Capture the cell that displays the provided text and extract its (x, y) central coordinate. 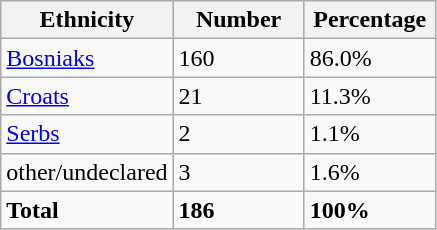
Croats (87, 96)
100% (370, 210)
Ethnicity (87, 20)
Serbs (87, 134)
186 (238, 210)
Total (87, 210)
Bosniaks (87, 58)
21 (238, 96)
other/undeclared (87, 172)
Number (238, 20)
3 (238, 172)
1.1% (370, 134)
11.3% (370, 96)
1.6% (370, 172)
Percentage (370, 20)
86.0% (370, 58)
160 (238, 58)
2 (238, 134)
